Detect which cell encompasses the target text, then output its (X, Y) center coordinate. 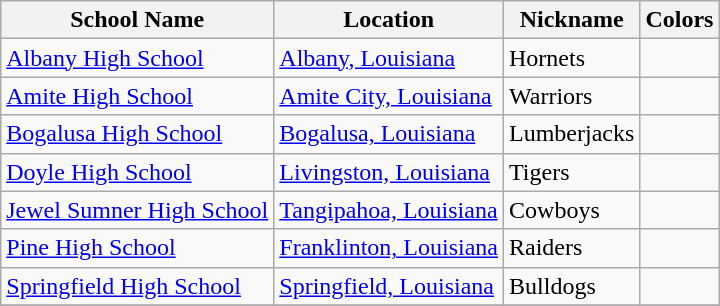
Springfield High School (138, 286)
Lumberjacks (572, 134)
Springfield, Louisiana (389, 286)
Amite High School (138, 96)
Warriors (572, 96)
Cowboys (572, 210)
Colors (680, 20)
Tangipahoa, Louisiana (389, 210)
Franklinton, Louisiana (389, 248)
Hornets (572, 58)
Amite City, Louisiana (389, 96)
Albany, Louisiana (389, 58)
Albany High School (138, 58)
Nickname (572, 20)
Doyle High School (138, 172)
Bogalusa High School (138, 134)
Tigers (572, 172)
Bogalusa, Louisiana (389, 134)
Livingston, Louisiana (389, 172)
School Name (138, 20)
Jewel Sumner High School (138, 210)
Raiders (572, 248)
Bulldogs (572, 286)
Pine High School (138, 248)
Location (389, 20)
